Scan for the cell matching the given text and deliver its (X, Y) coordinate at center. 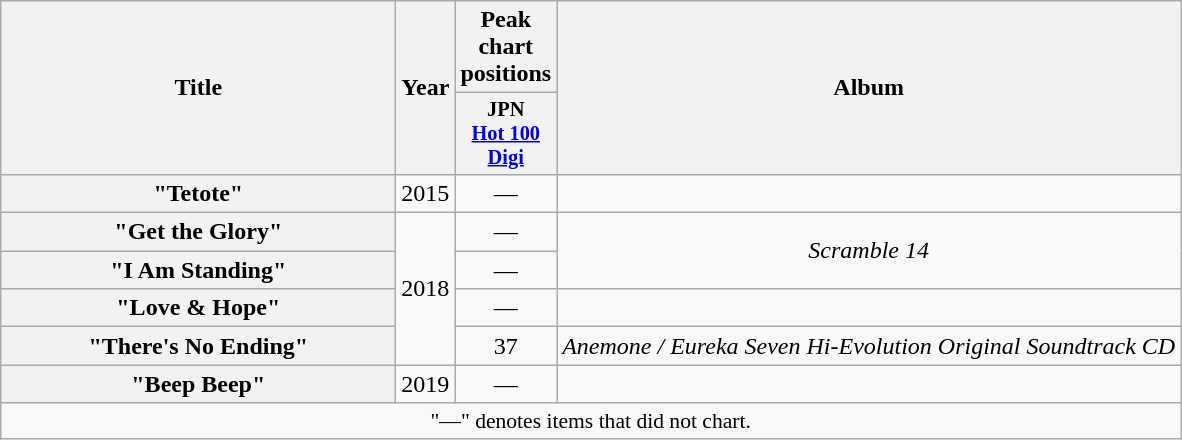
Album (869, 88)
"There's No Ending" (198, 346)
Year (426, 88)
37 (506, 346)
Peak chart positions (506, 47)
2019 (426, 384)
Anemone / Eureka Seven Hi-Evolution Original Soundtrack CD (869, 346)
Title (198, 88)
"Tetote" (198, 193)
"Love & Hope" (198, 308)
2018 (426, 289)
"—" denotes items that did not chart. (591, 421)
"Get the Glory" (198, 232)
JPNHot 100Digi (506, 134)
2015 (426, 193)
"Beep Beep" (198, 384)
"I Am Standing" (198, 270)
Scramble 14 (869, 251)
